Locate the cell with the specified text and output its [X, Y] center coordinate. 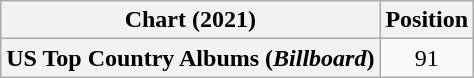
Position [427, 20]
US Top Country Albums (Billboard) [190, 58]
Chart (2021) [190, 20]
91 [427, 58]
